Search for the cell housing the specified text and yield its (x, y) center coordinate. 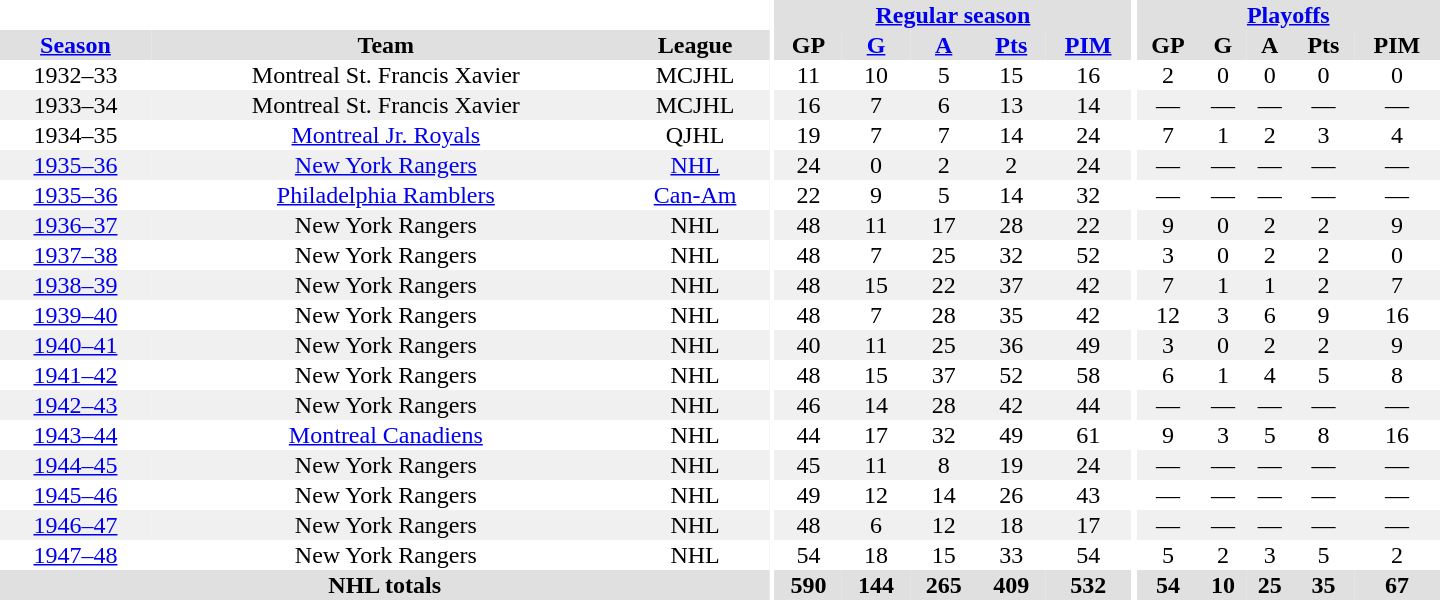
58 (1088, 375)
46 (809, 405)
1936–37 (76, 225)
409 (1011, 585)
1946–47 (76, 525)
532 (1088, 585)
QJHL (696, 135)
36 (1011, 345)
1945–46 (76, 495)
Team (386, 45)
590 (809, 585)
1947–48 (76, 555)
26 (1011, 495)
265 (944, 585)
NHL totals (384, 585)
Philadelphia Ramblers (386, 195)
1932–33 (76, 75)
33 (1011, 555)
Montreal Canadiens (386, 435)
Regular season (954, 15)
1938–39 (76, 285)
Season (76, 45)
1937–38 (76, 255)
144 (876, 585)
13 (1011, 105)
1940–41 (76, 345)
1941–42 (76, 375)
1944–45 (76, 465)
Montreal Jr. Royals (386, 135)
1933–34 (76, 105)
67 (1397, 585)
1942–43 (76, 405)
Playoffs (1288, 15)
61 (1088, 435)
Can-Am (696, 195)
League (696, 45)
1939–40 (76, 315)
1934–35 (76, 135)
40 (809, 345)
43 (1088, 495)
1943–44 (76, 435)
45 (809, 465)
